Find where the given text appears and provide that cell's center as (X, Y) coordinate. 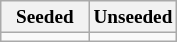
Unseeded (133, 17)
Seeded (45, 17)
